Capture the cell that displays the provided text and extract its [x, y] central coordinate. 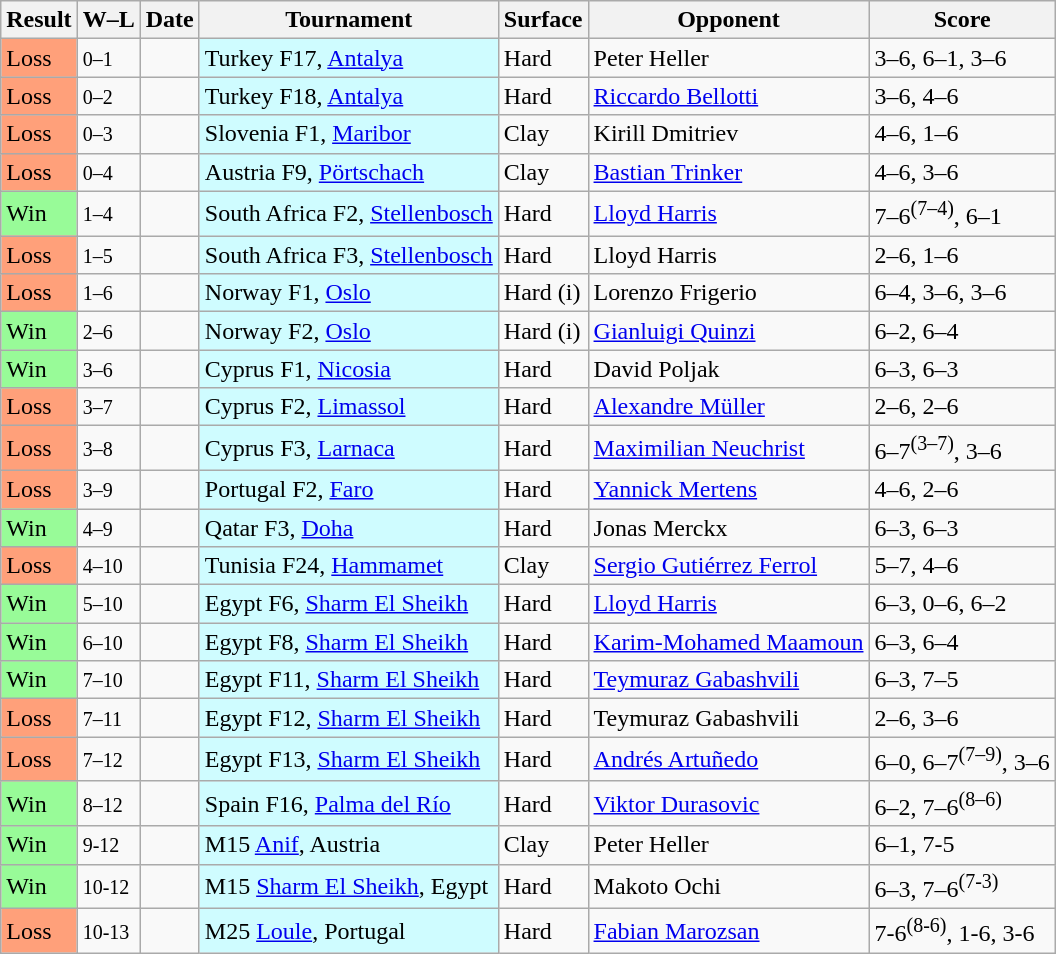
Yannick Mertens [728, 489]
Gianluigi Quinzi [728, 331]
Cyprus F3, Larnaca [348, 448]
3–7 [108, 407]
Egypt F13, Sharm El Sheikh [348, 760]
3–9 [108, 489]
3–6, 4–6 [962, 96]
10-12 [108, 886]
Alexandre Müller [728, 407]
6–3, 6–4 [962, 642]
South Africa F3, Stellenbosch [348, 255]
7–12 [108, 760]
Norway F2, Oslo [348, 331]
6–3, 7–5 [962, 680]
Viktor Durasovic [728, 804]
Egypt F6, Sharm El Sheikh [348, 604]
2–6 [108, 331]
1–5 [108, 255]
4–6, 3–6 [962, 172]
Kirill Dmitriev [728, 134]
0–3 [108, 134]
David Poljak [728, 369]
Makoto Ochi [728, 886]
3–6, 6–1, 3–6 [962, 58]
6–2, 7–6(8–6) [962, 804]
4–6, 1–6 [962, 134]
Cyprus F2, Limassol [348, 407]
Egypt F12, Sharm El Sheikh [348, 718]
4–6, 2–6 [962, 489]
Austria F9, Pörtschach [348, 172]
4–10 [108, 566]
6–3, 7–6(7-3) [962, 886]
Result [39, 20]
Turkey F18, Antalya [348, 96]
3–6 [108, 369]
7–10 [108, 680]
7–11 [108, 718]
Surface [543, 20]
South Africa F2, Stellenbosch [348, 214]
Portugal F2, Faro [348, 489]
W–L [108, 20]
2–6, 2–6 [962, 407]
Riccardo Bellotti [728, 96]
0–4 [108, 172]
4–9 [108, 528]
6–3, 0–6, 6–2 [962, 604]
10-13 [108, 932]
Sergio Gutiérrez Ferrol [728, 566]
Cyprus F1, Nicosia [348, 369]
8–12 [108, 804]
Qatar F3, Doha [348, 528]
M25 Loule, Portugal [348, 932]
M15 Sharm El Sheikh, Egypt [348, 886]
Score [962, 20]
Turkey F17, Antalya [348, 58]
M15 Anif, Austria [348, 845]
7–6(7–4), 6–1 [962, 214]
Karim-Mohamed Maamoun [728, 642]
6–2, 6–4 [962, 331]
2–6, 1–6 [962, 255]
Andrés Artuñedo [728, 760]
Slovenia F1, Maribor [348, 134]
Fabian Marozsan [728, 932]
Lorenzo Frigerio [728, 293]
5–7, 4–6 [962, 566]
Egypt F11, Sharm El Sheikh [348, 680]
6–0, 6–7(7–9), 3–6 [962, 760]
Norway F1, Oslo [348, 293]
Egypt F8, Sharm El Sheikh [348, 642]
3–8 [108, 448]
Jonas Merckx [728, 528]
6–4, 3–6, 3–6 [962, 293]
0–2 [108, 96]
Maximilian Neuchrist [728, 448]
6–1, 7-5 [962, 845]
6–7(3–7), 3–6 [962, 448]
Tournament [348, 20]
1–4 [108, 214]
5–10 [108, 604]
0–1 [108, 58]
2–6, 3–6 [962, 718]
7-6(8-6), 1-6, 3-6 [962, 932]
Date [170, 20]
Spain F16, Palma del Río [348, 804]
Tunisia F24, Hammamet [348, 566]
9-12 [108, 845]
Opponent [728, 20]
6–10 [108, 642]
1–6 [108, 293]
Bastian Trinker [728, 172]
